Identify which cell holds the provided text, then report its [x, y] central coordinate. 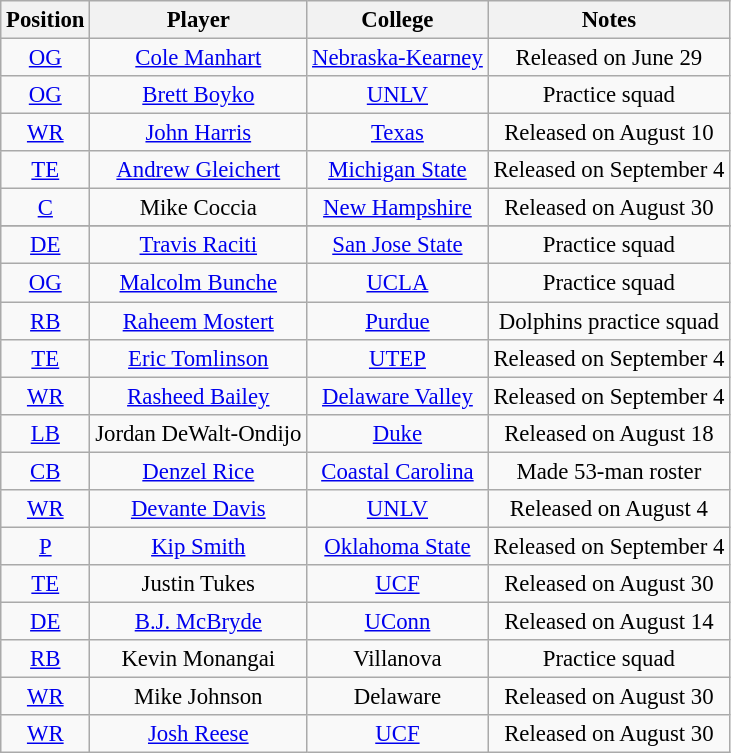
Released on August 18 [609, 433]
Oklahoma State [398, 546]
UTEP [398, 358]
Jordan DeWalt-Ondijo [198, 433]
Released on August 14 [609, 621]
Coastal Carolina [398, 471]
Kevin Monangai [198, 659]
Released on June 29 [609, 58]
New Hampshire [398, 208]
Rasheed Bailey [198, 396]
Eric Tomlinson [198, 358]
Duke [398, 433]
John Harris [198, 133]
Mike Johnson [198, 697]
Mike Coccia [198, 208]
Devante Davis [198, 509]
Michigan State [398, 170]
Texas [398, 133]
San Jose State [398, 245]
Nebraska-Kearney [398, 58]
P [46, 546]
Brett Boyko [198, 95]
Denzel Rice [198, 471]
LB [46, 433]
Travis Raciti [198, 245]
Released on August 4 [609, 509]
UCLA [398, 283]
Delaware [398, 697]
Position [46, 20]
Delaware Valley [398, 396]
Notes [609, 20]
College [398, 20]
Justin Tukes [198, 584]
Made 53-man roster [609, 471]
Player [198, 20]
CB [46, 471]
Villanova [398, 659]
Josh Reese [198, 734]
Malcolm Bunche [198, 283]
Raheem Mostert [198, 321]
Cole Manhart [198, 58]
Purdue [398, 321]
Dolphins practice squad [609, 321]
UConn [398, 621]
Released on August 10 [609, 133]
Andrew Gleichert [198, 170]
Kip Smith [198, 546]
B.J. McBryde [198, 621]
C [46, 208]
